Search for the cell housing the specified text and yield its [X, Y] center coordinate. 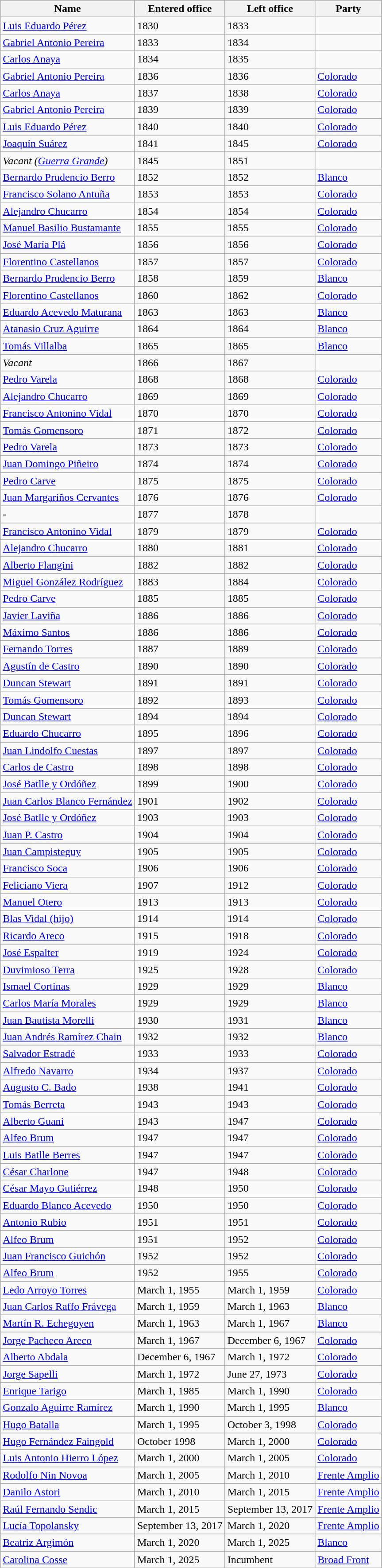
1830 [180, 26]
1955 [270, 1273]
Duvimioso Terra [68, 969]
Hugo Batalla [68, 1425]
1925 [180, 969]
Lucía Topolansky [68, 1525]
Beatriz Argimón [68, 1542]
Vacant (Guerra Grande) [68, 160]
Tomás Berreta [68, 1104]
Fernando Torres [68, 649]
Left office [270, 9]
Juan Lindolfo Cuestas [68, 751]
Entered office [180, 9]
Name [68, 9]
José María Plá [68, 245]
Manuel Otero [68, 902]
Juan P. Castro [68, 835]
1877 [180, 515]
Francisco Soca [68, 868]
1941 [270, 1088]
Javier Laviña [68, 616]
Alberto Guani [68, 1121]
June 27, 1973 [270, 1374]
Alfredo Navarro [68, 1071]
1934 [180, 1071]
Carlos María Morales [68, 1003]
Tomás Villalba [68, 346]
Broad Front [348, 1559]
1838 [270, 93]
Carolina Cosse [68, 1559]
1899 [180, 784]
1880 [180, 548]
Feliciano Viera [68, 885]
Juan Campisteguy [68, 852]
1907 [180, 885]
Francisco Solano Antuña [68, 194]
Luis Batlle Berres [68, 1155]
1859 [270, 279]
1902 [270, 801]
1931 [270, 1020]
March 1, 1985 [180, 1391]
José Espalter [68, 952]
Vacant [68, 363]
Eduardo Blanco Acevedo [68, 1205]
César Charlone [68, 1172]
1881 [270, 548]
1889 [270, 649]
Eduardo Chucarro [68, 733]
1867 [270, 363]
1928 [270, 969]
Alberto Flangini [68, 565]
Salvador Estradé [68, 1054]
1878 [270, 515]
1895 [180, 733]
1893 [270, 700]
Alberto Abdala [68, 1357]
Juan Domingo Piñeiro [68, 464]
Carlos de Castro [68, 767]
Eduardo Acevedo Maturana [68, 312]
Gonzalo Aguirre Ramírez [68, 1408]
Incumbent [270, 1559]
Ledo Arroyo Torres [68, 1290]
Rodolfo Nin Novoa [68, 1475]
Agustín de Castro [68, 666]
Blas Vidal (hijo) [68, 919]
1919 [180, 952]
1901 [180, 801]
Enrique Tarigo [68, 1391]
César Mayo Gutiérrez [68, 1189]
Juan Francisco Guichón [68, 1256]
Jorge Pacheco Areco [68, 1340]
1937 [270, 1071]
Augusto C. Bado [68, 1088]
1837 [180, 93]
Juan Margariños Cervantes [68, 498]
1866 [180, 363]
1912 [270, 885]
March 1, 1955 [180, 1290]
1896 [270, 733]
Manuel Basilio Bustamante [68, 228]
Martín R. Echegoyen [68, 1324]
Juan Carlos Raffo Frávega [68, 1307]
Juan Carlos Blanco Fernández [68, 801]
1871 [180, 430]
October 1998 [180, 1441]
Juan Andrés Ramírez Chain [68, 1037]
1860 [180, 295]
Danilo Astori [68, 1492]
1872 [270, 430]
Máximo Santos [68, 632]
1858 [180, 279]
1851 [270, 160]
Ismael Cortinas [68, 986]
1915 [180, 936]
Party [348, 9]
Joaquín Suárez [68, 143]
1900 [270, 784]
1884 [270, 582]
1924 [270, 952]
1883 [180, 582]
1892 [180, 700]
1835 [270, 59]
1938 [180, 1088]
Jorge Sapelli [68, 1374]
October 3, 1998 [270, 1425]
Luis Antonio Hierro López [68, 1458]
1841 [180, 143]
Raúl Fernando Sendic [68, 1509]
1887 [180, 649]
Antonio Rubio [68, 1222]
Miguel González Rodríguez [68, 582]
Hugo Fernández Faingold [68, 1441]
Ricardo Areco [68, 936]
Atanasio Cruz Aguirre [68, 329]
- [68, 515]
Juan Bautista Morelli [68, 1020]
1930 [180, 1020]
1918 [270, 936]
1862 [270, 295]
